Pinpoint the cell where the given text exists, returning its (X, Y) midpoint coordinate. 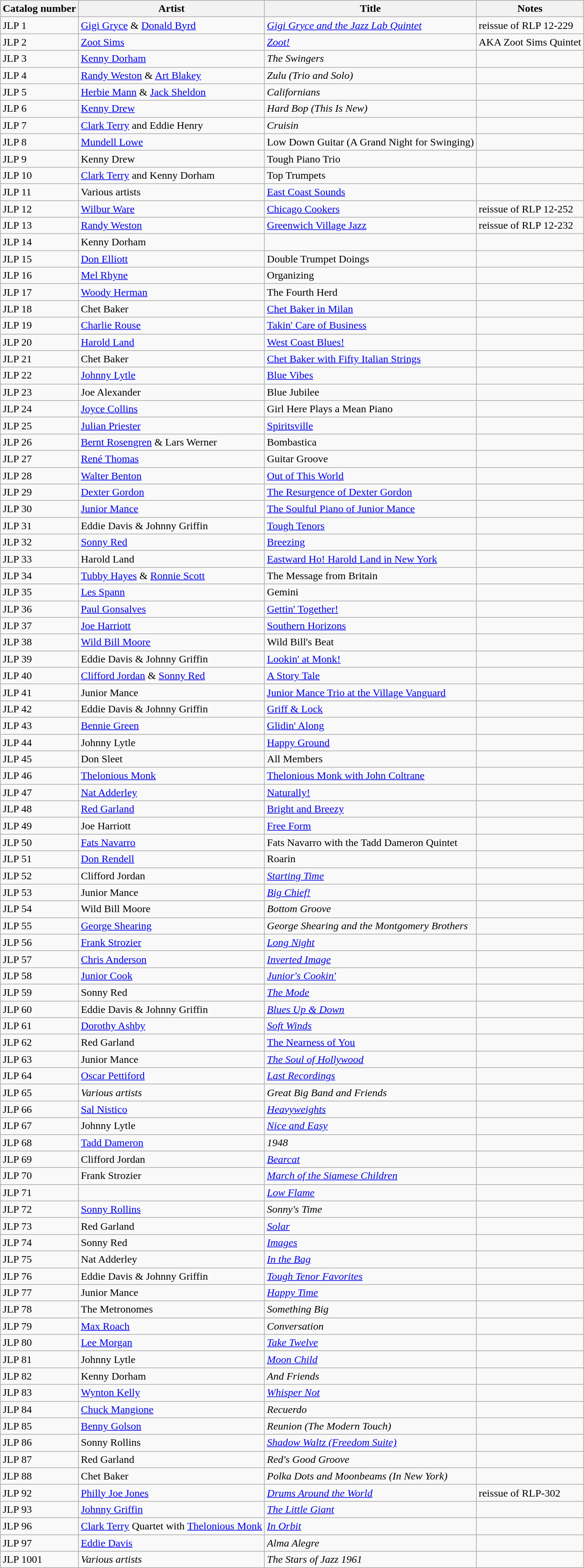
Glidin' Along (370, 726)
Tough Tenors (370, 526)
JLP 84 (39, 1409)
Southern Horizons (370, 626)
West Coast Blues! (370, 342)
Catalog number (39, 9)
Dorothy Ashby (172, 1026)
JLP 49 (39, 826)
JLP 79 (39, 1326)
Heavyweights (370, 1109)
The Mode (370, 992)
JLP 17 (39, 292)
Low Flame (370, 1193)
Eastward Ho! Harold Land in New York (370, 559)
Julian Priester (172, 425)
JLP 62 (39, 1043)
Happy Time (370, 1293)
Joyce Collins (172, 409)
JLP 20 (39, 342)
JLP 70 (39, 1176)
Tubby Hayes & Ronnie Scott (172, 576)
Notes (530, 9)
JLP 9 (39, 159)
JLP 86 (39, 1443)
JLP 1 (39, 25)
JLP 16 (39, 276)
JLP 58 (39, 976)
Sal Nistico (172, 1109)
The Stars of Jazz 1961 (370, 1560)
Junior's Cookin' (370, 976)
JLP 24 (39, 409)
JLP 75 (39, 1259)
Girl Here Plays a Mean Piano (370, 409)
JLP 12 (39, 209)
Out of This World (370, 475)
Whisper Not (370, 1393)
George Shearing and the Montgomery Brothers (370, 926)
Zoot Sims (172, 42)
JLP 43 (39, 726)
Mundell Lowe (172, 142)
And Friends (370, 1376)
JLP 51 (39, 859)
Max Roach (172, 1326)
East Coast Sounds (370, 192)
JLP 57 (39, 959)
JLP 92 (39, 1493)
Herbie Mann & Jack Sheldon (172, 92)
March of the Siamese Children (370, 1176)
Chicago Cookers (370, 209)
reissue of RLP 12-252 (530, 209)
Gigi Gryce and the Jazz Lab Quintet (370, 25)
JLP 77 (39, 1293)
All Members (370, 759)
Chet Baker with Fifty Italian Strings (370, 359)
JLP 81 (39, 1359)
JLP 47 (39, 793)
Conversation (370, 1326)
JLP 8 (39, 142)
JLP 80 (39, 1343)
JLP 48 (39, 809)
Drums Around the World (370, 1493)
Chet Baker in Milan (370, 309)
Don Sleet (172, 759)
Bombastica (370, 442)
JLP 13 (39, 226)
Charlie Rouse (172, 326)
Fats Navarro with the Tadd Dameron Quintet (370, 842)
Dexter Gordon (172, 492)
JLP 93 (39, 1509)
JLP 45 (39, 759)
Clifford Jordan & Sonny Red (172, 676)
Guitar Groove (370, 459)
Recuerdo (370, 1409)
Big Chief! (370, 892)
Tough Tenor Favorites (370, 1276)
JLP 3 (39, 59)
Les Spann (172, 592)
JLP 10 (39, 175)
Griff & Lock (370, 709)
Zulu (Trio and Solo) (370, 75)
Oscar Pettiford (172, 1076)
JLP 67 (39, 1126)
Greenwich Village Jazz (370, 226)
Benny Golson (172, 1426)
JLP 1001 (39, 1560)
Lookin' at Monk! (370, 659)
In the Bag (370, 1259)
Starting Time (370, 876)
Randy Weston & Art Blakey (172, 75)
JLP 50 (39, 842)
JLP 65 (39, 1093)
Images (370, 1242)
JLP 68 (39, 1143)
Fats Navarro (172, 842)
JLP 71 (39, 1193)
JLP 29 (39, 492)
Joe Alexander (172, 392)
JLP 42 (39, 709)
The Soulful Piano of Junior Mance (370, 509)
JLP 60 (39, 1009)
JLP 26 (39, 442)
JLP 44 (39, 743)
Philly Joe Jones (172, 1493)
Spiritsville (370, 425)
JLP 97 (39, 1543)
JLP 25 (39, 425)
The Nearness of You (370, 1043)
JLP 76 (39, 1276)
The Resurgence of Dexter Gordon (370, 492)
Roarin (370, 859)
Blues Up & Down (370, 1009)
René Thomas (172, 459)
Bennie Green (172, 726)
Wynton Kelly (172, 1393)
Chuck Mangione (172, 1409)
Wild Bill's Beat (370, 642)
Californians (370, 92)
Chris Anderson (172, 959)
JLP 2 (39, 42)
Free Form (370, 826)
Great Big Band and Friends (370, 1093)
Cruisin (370, 125)
Low Down Guitar (A Grand Night for Swinging) (370, 142)
Tadd Dameron (172, 1143)
Polka Dots and Moonbeams (In New York) (370, 1476)
JLP 33 (39, 559)
Take Twelve (370, 1343)
JLP 5 (39, 92)
Bernt Rosengren & Lars Werner (172, 442)
JLP 23 (39, 392)
JLP 87 (39, 1459)
Nice and Easy (370, 1126)
JLP 6 (39, 109)
Double Trumpet Doings (370, 259)
JLP 74 (39, 1242)
JLP 18 (39, 309)
Randy Weston (172, 226)
The Swingers (370, 59)
A Story Tale (370, 676)
Solar (370, 1226)
Artist (172, 9)
JLP 36 (39, 609)
JLP 4 (39, 75)
Long Night (370, 942)
JLP 40 (39, 676)
Reunion (The Modern Touch) (370, 1426)
Bright and Breezy (370, 809)
reissue of RLP 12-232 (530, 226)
Don Elliott (172, 259)
Gemini (370, 592)
Johnny Griffin (172, 1509)
Clark Terry and Kenny Dorham (172, 175)
Tough Piano Trio (370, 159)
Top Trumpets (370, 175)
Clark Terry Quartet with Thelonious Monk (172, 1526)
The Little Giant (370, 1509)
The Soul of Hollywood (370, 1059)
Zoot! (370, 42)
Red's Good Groove (370, 1459)
Walter Benton (172, 475)
Mel Rhyne (172, 276)
Takin' Care of Business (370, 326)
JLP 7 (39, 125)
Gigi Gryce & Donald Byrd (172, 25)
JLP 56 (39, 942)
Lee Morgan (172, 1343)
JLP 61 (39, 1026)
Eddie Davis (172, 1543)
Junior Mance Trio at the Village Vanguard (370, 692)
In Orbit (370, 1526)
JLP 27 (39, 459)
JLP 31 (39, 526)
Happy Ground (370, 743)
The Metronomes (172, 1310)
JLP 88 (39, 1476)
Soft Winds (370, 1026)
AKA Zoot Sims Quintet (530, 42)
The Fourth Herd (370, 292)
JLP 69 (39, 1159)
JLP 64 (39, 1076)
Don Rendell (172, 859)
JLP 32 (39, 542)
JLP 72 (39, 1209)
Naturally! (370, 793)
JLP 34 (39, 576)
JLP 14 (39, 242)
Gettin' Together! (370, 609)
Title (370, 9)
Organizing (370, 276)
JLP 37 (39, 626)
JLP 53 (39, 892)
Junior Cook (172, 976)
The Message from Britain (370, 576)
JLP 83 (39, 1393)
Breezing (370, 542)
JLP 30 (39, 509)
JLP 55 (39, 926)
JLP 59 (39, 992)
JLP 96 (39, 1526)
Bottom Groove (370, 909)
1948 (370, 1143)
Clark Terry and Eddie Henry (172, 125)
JLP 28 (39, 475)
Thelonious Monk (172, 776)
Moon Child (370, 1359)
Alma Alegre (370, 1543)
Something Big (370, 1310)
Wilbur Ware (172, 209)
JLP 41 (39, 692)
JLP 52 (39, 876)
JLP 39 (39, 659)
Bearcat (370, 1159)
JLP 21 (39, 359)
JLP 35 (39, 592)
JLP 78 (39, 1310)
George Shearing (172, 926)
Last Recordings (370, 1076)
reissue of RLP 12-229 (530, 25)
JLP 85 (39, 1426)
JLP 66 (39, 1109)
JLP 11 (39, 192)
JLP 73 (39, 1226)
Blue Vibes (370, 375)
Blue Jubilee (370, 392)
reissue of RLP-302 (530, 1493)
Woody Herman (172, 292)
JLP 38 (39, 642)
Shadow Waltz (Freedom Suite) (370, 1443)
JLP 22 (39, 375)
Thelonious Monk with John Coltrane (370, 776)
Sonny's Time (370, 1209)
JLP 54 (39, 909)
Inverted Image (370, 959)
Paul Gonsalves (172, 609)
JLP 63 (39, 1059)
Hard Bop (This Is New) (370, 109)
JLP 82 (39, 1376)
JLP 15 (39, 259)
JLP 46 (39, 776)
JLP 19 (39, 326)
